From the cell containing the given text, extract its center point as (x, y) coordinate. 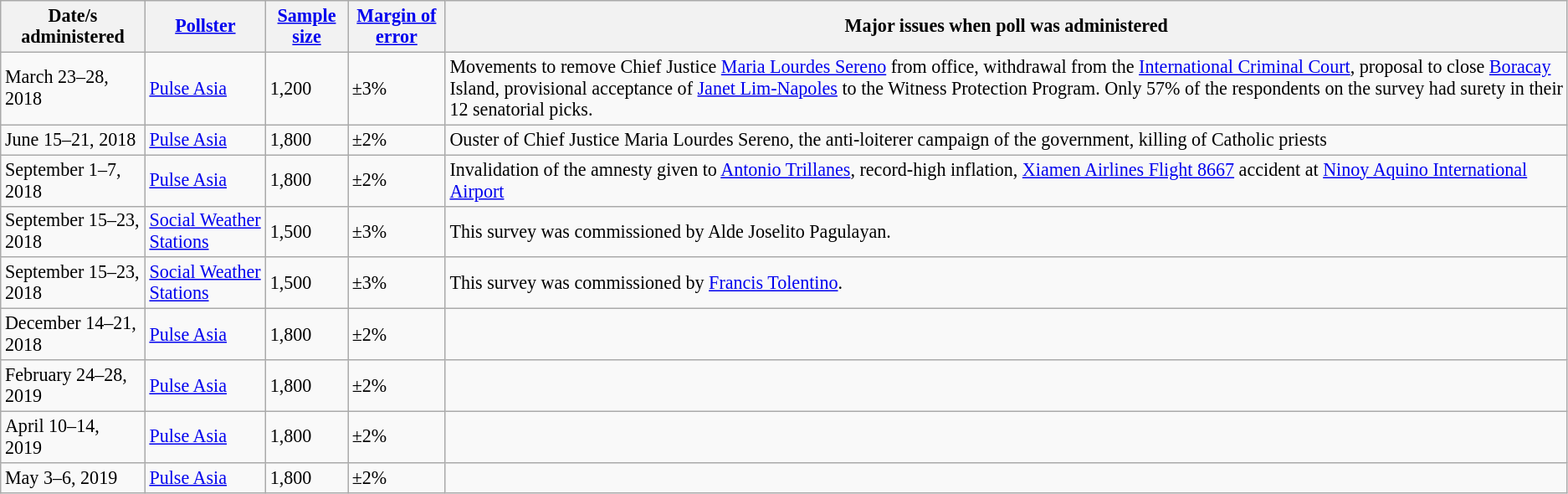
This survey was commissioned by Francis Tolentino. (1006, 283)
June 15–21, 2018 (73, 140)
February 24–28, 2019 (73, 385)
March 23–28, 2018 (73, 89)
1,200 (307, 89)
Pollster (205, 25)
May 3–6, 2019 (73, 477)
December 14–21, 2018 (73, 333)
This survey was commissioned by Alde Joselito Pagulayan. (1006, 231)
Ouster of Chief Justice Maria Lourdes Sereno, the anti-loiterer campaign of the government, killing of Catholic priests (1006, 140)
April 10–14, 2019 (73, 437)
Major issues when poll was administered (1006, 25)
Sample size (307, 25)
Margin of error (397, 25)
September 1–7, 2018 (73, 179)
Date/s administered (73, 25)
